Extract the [x, y] coordinate from the center of the cell holding the provided text.  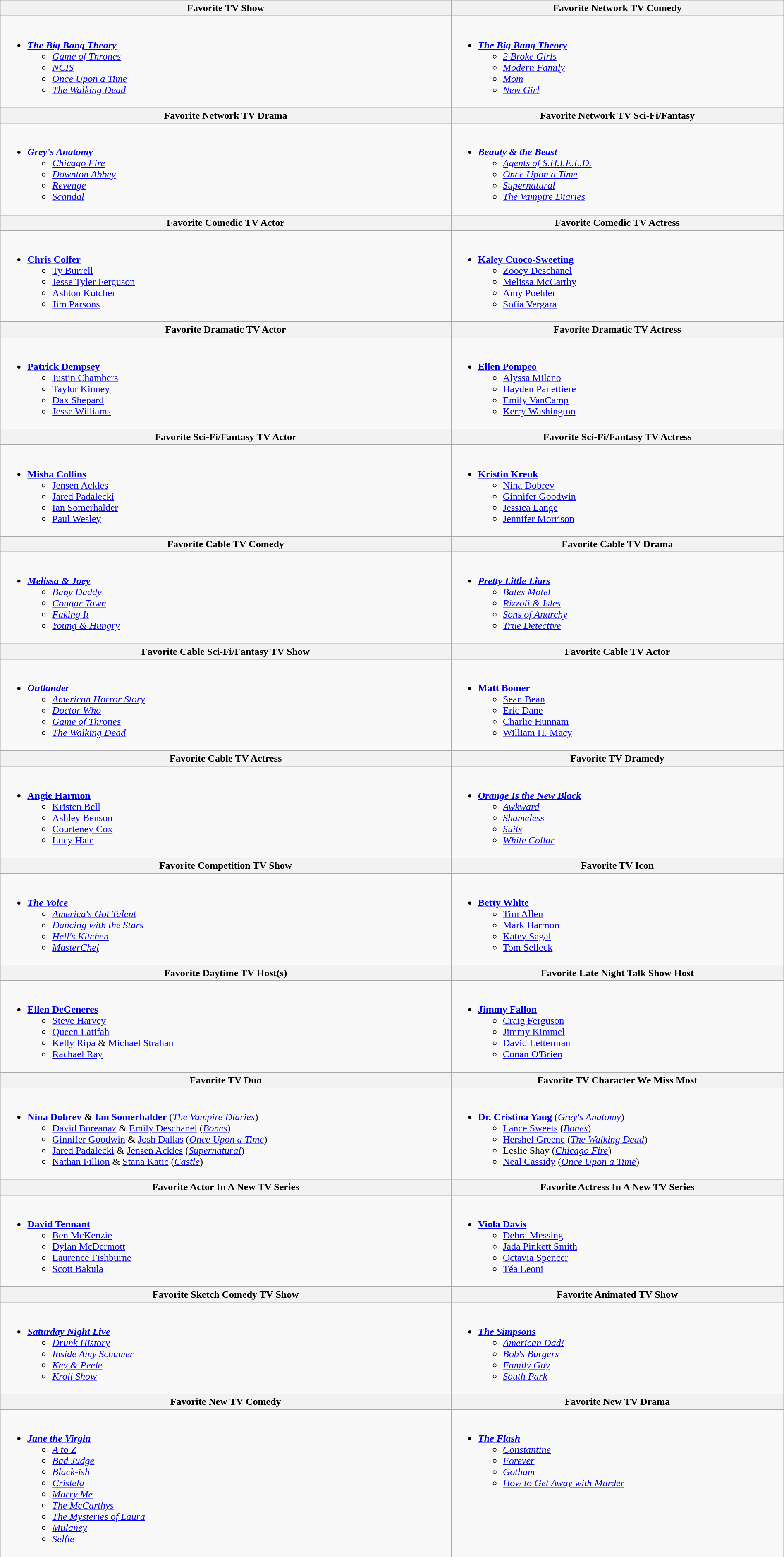
Favorite TV Dramedy [617, 759]
Favorite New TV Comedy [226, 1401]
The Big Bang Theory2 Broke GirlsModern FamilyMomNew Girl [617, 62]
Patrick DempseyJustin ChambersTaylor KinneyDax ShepardJesse Williams [226, 383]
Melissa & JoeyBaby DaddyCougar TownFaking ItYoung & Hungry [226, 597]
OutlanderAmerican Horror StoryDoctor WhoGame of ThronesThe Walking Dead [226, 705]
Favorite TV Show [226, 8]
Favorite Cable TV Drama [617, 544]
The FlashConstantineForeverGothamHow to Get Away with Murder [617, 1483]
Favorite Network TV Comedy [617, 8]
Favorite Animated TV Show [617, 1294]
Favorite Competition TV Show [226, 866]
Pretty Little LiarsBates MotelRizzoli & IslesSons of AnarchyTrue Detective [617, 597]
Favorite Dramatic TV Actress [617, 330]
The SimpsonsAmerican Dad!Bob's BurgersFamily GuySouth Park [617, 1348]
The VoiceAmerica's Got TalentDancing with the StarsHell's KitchenMasterChef [226, 919]
Saturday Night LiveDrunk HistoryInside Amy SchumerKey & PeeleKroll Show [226, 1348]
Favorite Cable TV Comedy [226, 544]
Favorite Comedic TV Actor [226, 223]
Jimmy FallonCraig FergusonJimmy KimmelDavid LettermanConan O'Brien [617, 1027]
David TennantBen McKenzieDylan McDermottLaurence FishburneScott Bakula [226, 1241]
Favorite Cable TV Actor [617, 652]
Ellen PompeoAlyssa MilanoHayden PanettiereEmily VanCampKerry Washington [617, 383]
Favorite Network TV Sci-Fi/Fantasy [617, 115]
Misha CollinsJensen AcklesJared PadaleckiIan SomerhalderPaul Wesley [226, 491]
Favorite TV Character We Miss Most [617, 1080]
Favorite Daytime TV Host(s) [226, 973]
Favorite Actress In A New TV Series [617, 1187]
Favorite Network TV Drama [226, 115]
Favorite TV Icon [617, 866]
Betty WhiteTim AllenMark HarmonKatey SagalTom Selleck [617, 919]
Beauty & the BeastAgents of S.H.I.E.L.D.Once Upon a TimeSupernaturalThe Vampire Diaries [617, 169]
Favorite Sketch Comedy TV Show [226, 1294]
Kristin KreukNina DobrevGinnifer GoodwinJessica LangeJennifer Morrison [617, 491]
Chris ColferTy BurrellJesse Tyler FergusonAshton KutcherJim Parsons [226, 276]
The Big Bang TheoryGame of ThronesNCISOnce Upon a TimeThe Walking Dead [226, 62]
Favorite Comedic TV Actress [617, 223]
Favorite Late Night Talk Show Host [617, 973]
Favorite New TV Drama [617, 1401]
Grey's AnatomyChicago FireDownton AbbeyRevengeScandal [226, 169]
Favorite Cable Sci-Fi/Fantasy TV Show [226, 652]
Kaley Cuoco-SweetingZooey DeschanelMelissa McCarthyAmy PoehlerSofía Vergara [617, 276]
Favorite Actor In A New TV Series [226, 1187]
Favorite Sci-Fi/Fantasy TV Actress [617, 437]
Favorite Sci-Fi/Fantasy TV Actor [226, 437]
Favorite Dramatic TV Actor [226, 330]
Jane the VirginA to ZBad JudgeBlack-ishCristelaMarry MeThe McCarthysThe Mysteries of LauraMulaneySelfie [226, 1483]
Viola DavisDebra MessingJada Pinkett SmithOctavia SpencerTéa Leoni [617, 1241]
Orange Is the New BlackAwkwardShamelessSuitsWhite Collar [617, 812]
Matt BomerSean BeanEric DaneCharlie HunnamWilliam H. Macy [617, 705]
Ellen DeGeneresSteve HarveyQueen LatifahKelly Ripa & Michael StrahanRachael Ray [226, 1027]
Angie HarmonKristen BellAshley BensonCourteney CoxLucy Hale [226, 812]
Dr. Cristina Yang (Grey's Anatomy)Lance Sweets (Bones)Hershel Greene (The Walking Dead)Leslie Shay (Chicago Fire)Neal Cassidy (Once Upon a Time) [617, 1133]
Favorite Cable TV Actress [226, 759]
Favorite TV Duo [226, 1080]
